For the text-containing cell, return its midpoint in [x, y] coordinate format. 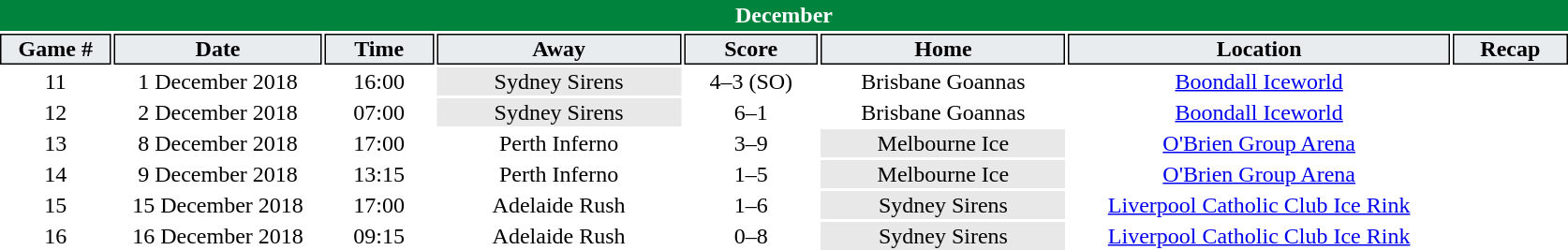
11 [56, 81]
1 December 2018 [218, 81]
2 December 2018 [218, 112]
December [784, 15]
8 December 2018 [218, 143]
Location [1259, 49]
Time [379, 49]
16 [56, 236]
12 [56, 112]
1–6 [751, 205]
6–1 [751, 112]
0–8 [751, 236]
4–3 (SO) [751, 81]
Date [218, 49]
14 [56, 174]
09:15 [379, 236]
16:00 [379, 81]
Recap [1510, 49]
16 December 2018 [218, 236]
Home [943, 49]
Away [559, 49]
3–9 [751, 143]
13 [56, 143]
1–5 [751, 174]
Game # [56, 49]
13:15 [379, 174]
Score [751, 49]
07:00 [379, 112]
15 December 2018 [218, 205]
9 December 2018 [218, 174]
15 [56, 205]
